Identify which cell holds the provided text, then report its (X, Y) central coordinate. 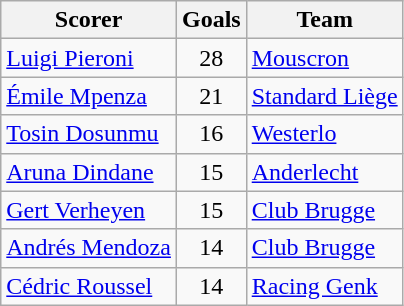
Scorer (89, 20)
Andrés Mendoza (89, 248)
Standard Liège (324, 96)
Tosin Dosunmu (89, 134)
28 (211, 58)
Aruna Dindane (89, 172)
Luigi Pieroni (89, 58)
Anderlecht (324, 172)
Goals (211, 20)
Gert Verheyen (89, 210)
Mouscron (324, 58)
Racing Genk (324, 286)
Émile Mpenza (89, 96)
Cédric Roussel (89, 286)
Team (324, 20)
16 (211, 134)
Westerlo (324, 134)
21 (211, 96)
